Return the (x, y) coordinate for the center point of the cell that contains the specified text.  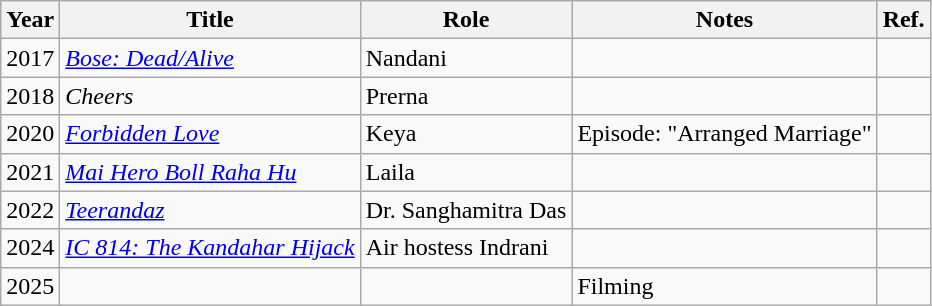
Year (30, 20)
Notes (724, 20)
Dr. Sanghamitra Das (466, 210)
Filming (724, 286)
Teerandaz (210, 210)
Title (210, 20)
2024 (30, 248)
Mai Hero Boll Raha Hu (210, 172)
2025 (30, 286)
2018 (30, 96)
Keya (466, 134)
IC 814: The Kandahar Hijack (210, 248)
2022 (30, 210)
Prerna (466, 96)
Air hostess Indrani (466, 248)
2021 (30, 172)
2020 (30, 134)
Episode: "Arranged Marriage" (724, 134)
Bose: Dead/Alive (210, 58)
Ref. (904, 20)
Forbidden Love (210, 134)
Cheers (210, 96)
2017 (30, 58)
Nandani (466, 58)
Role (466, 20)
Laila (466, 172)
